Output the (x, y) coordinate of the center of the cell containing the given text.  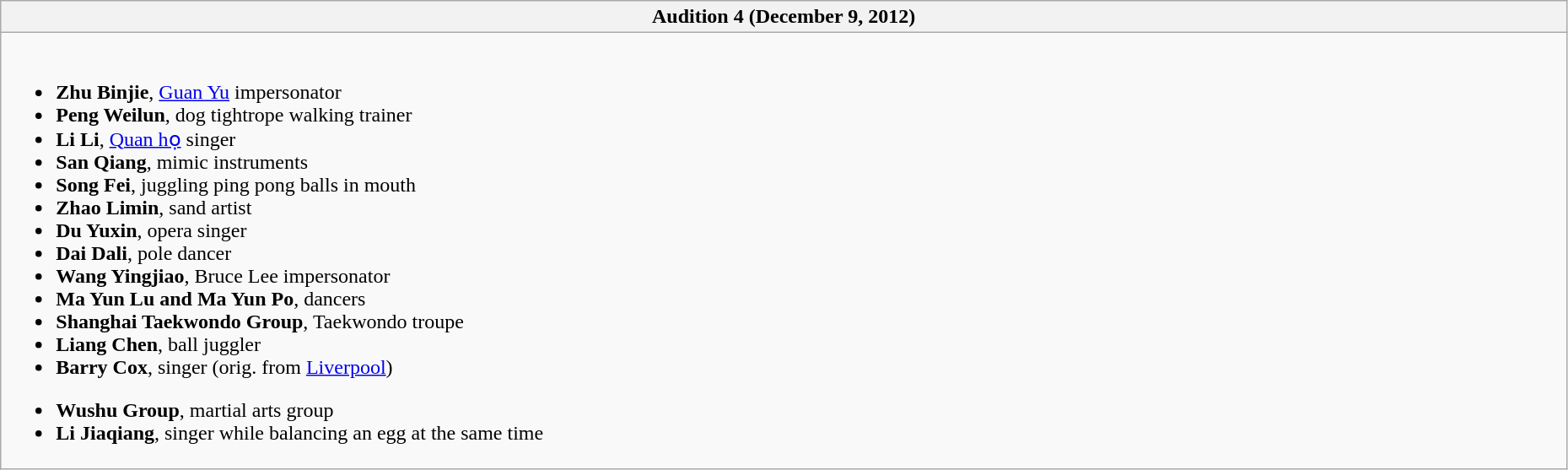
Audition 4 (December 9, 2012) (784, 17)
